Extract the [X, Y] coordinate from the center of the cell holding the provided text.  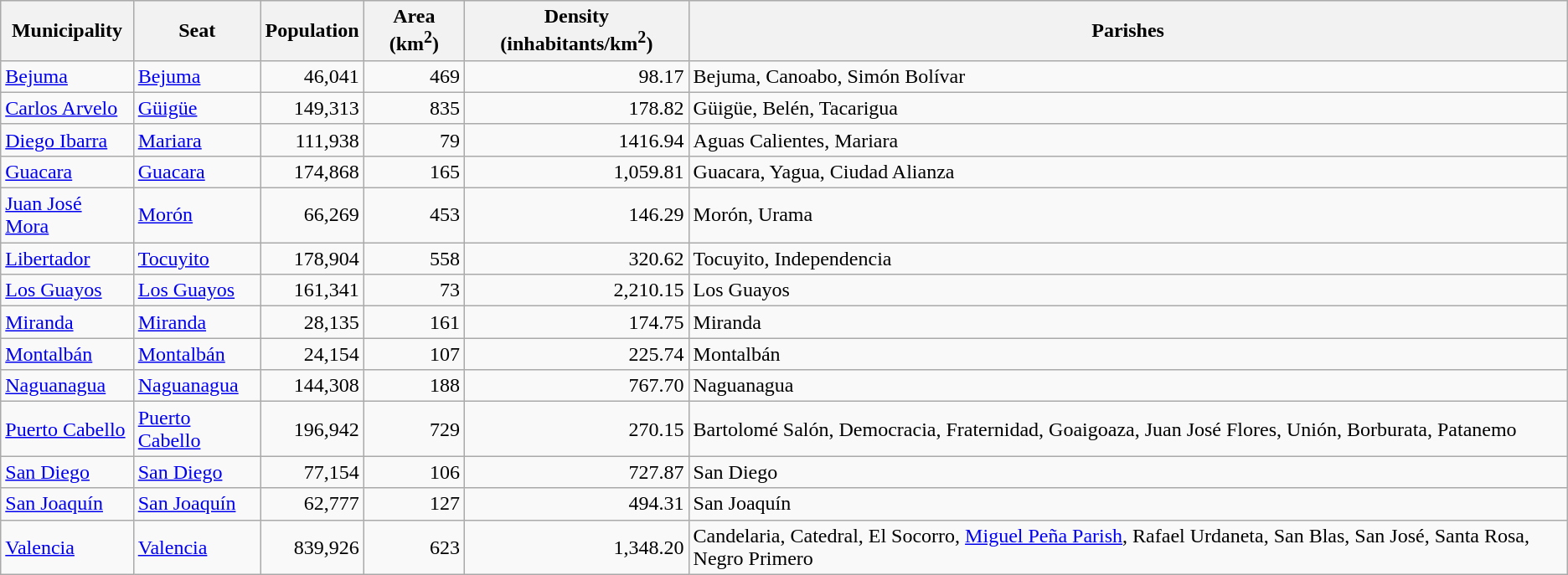
Tocuyito [197, 259]
270.15 [576, 429]
Diego Ibarra [67, 140]
727.87 [576, 472]
111,938 [312, 140]
1,348.20 [576, 547]
Güigüe [197, 108]
Libertador [67, 259]
106 [414, 472]
Tocuyito, Independencia [1127, 259]
Guacara, Yagua, Ciudad Alianza [1127, 172]
24,154 [312, 354]
178,904 [312, 259]
839,926 [312, 547]
146.29 [576, 216]
Density (inhabitants/km2) [576, 31]
188 [414, 386]
453 [414, 216]
178.82 [576, 108]
Aguas Calientes, Mariara [1127, 140]
Juan José Mora [67, 216]
174.75 [576, 322]
1416.94 [576, 140]
46,041 [312, 76]
161,341 [312, 290]
2,210.15 [576, 290]
62,777 [312, 504]
79 [414, 140]
Morón [197, 216]
558 [414, 259]
161 [414, 322]
196,942 [312, 429]
127 [414, 504]
149,313 [312, 108]
835 [414, 108]
Parishes [1127, 31]
767.70 [576, 386]
1,059.81 [576, 172]
73 [414, 290]
174,868 [312, 172]
225.74 [576, 354]
66,269 [312, 216]
77,154 [312, 472]
Candelaria, Catedral, El Socorro, Miguel Peña Parish, Rafael Urdaneta, San Blas, San José, Santa Rosa, Negro Primero [1127, 547]
469 [414, 76]
144,308 [312, 386]
Seat [197, 31]
Morón, Urama [1127, 216]
Carlos Arvelo [67, 108]
107 [414, 354]
729 [414, 429]
494.31 [576, 504]
Bartolomé Salón, Democracia, Fraternidad, Goaigoaza, Juan José Flores, Unión, Borburata, Patanemo [1127, 429]
623 [414, 547]
Population [312, 31]
Municipality [67, 31]
98.17 [576, 76]
165 [414, 172]
Güigüe, Belén, Tacarigua [1127, 108]
320.62 [576, 259]
Mariara [197, 140]
28,135 [312, 322]
Area (km2) [414, 31]
Bejuma, Canoabo, Simón Bolívar [1127, 76]
